Determine the [X, Y] coordinate at the center of the cell enclosing the given text.  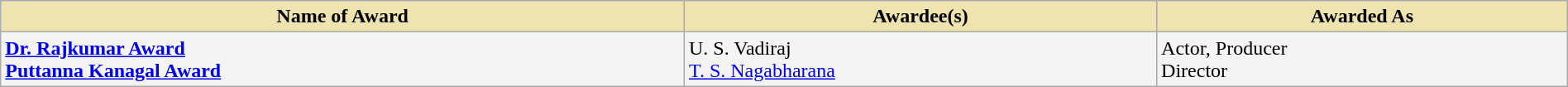
Awardee(s) [921, 17]
Actor, ProducerDirector [1363, 60]
Awarded As [1363, 17]
U. S. VadirajT. S. Nagabharana [921, 60]
Dr. Rajkumar AwardPuttanna Kanagal Award [342, 60]
Name of Award [342, 17]
